Provide the [X, Y] coordinate of the cell's center where the given text is located.  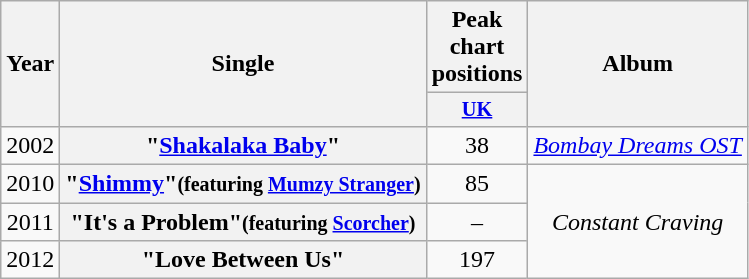
2011 [30, 222]
"Shimmy"(featuring Mumzy Stranger) [243, 184]
Single [243, 64]
– [477, 222]
85 [477, 184]
"It's a Problem"(featuring Scorcher) [243, 222]
Year [30, 64]
UK [477, 110]
"Shakalaka Baby" [243, 145]
2002 [30, 145]
2012 [30, 260]
Album [638, 64]
Peak chart positions [477, 47]
Constant Craving [638, 222]
38 [477, 145]
197 [477, 260]
2010 [30, 184]
"Love Between Us" [243, 260]
Bombay Dreams OST [638, 145]
